Determine the [x, y] coordinate at the center of the cell enclosing the given text.  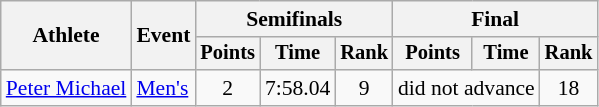
Final [495, 19]
7:58.04 [298, 88]
Peter Michael [66, 88]
did not advance [466, 88]
2 [227, 88]
Semifinals [294, 19]
18 [569, 88]
Event [163, 36]
Men's [163, 88]
9 [364, 88]
Athlete [66, 36]
